Detect which cell encompasses the target text, then output its (X, Y) center coordinate. 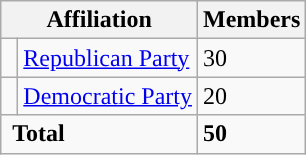
Total (100, 134)
50 (251, 134)
Affiliation (100, 20)
Members (251, 20)
Republican Party (108, 58)
Democratic Party (108, 96)
20 (251, 96)
30 (251, 58)
